Scan for the cell matching the given text and deliver its [X, Y] coordinate at center. 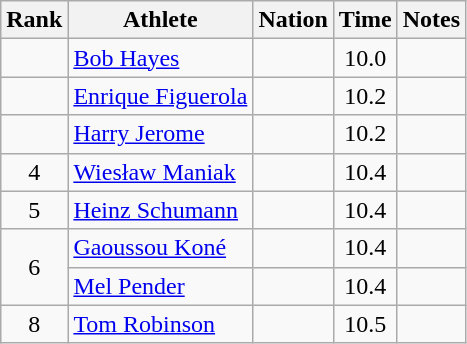
Time [365, 20]
Bob Hayes [160, 58]
Enrique Figuerola [160, 96]
10.5 [365, 324]
Nation [293, 20]
4 [34, 172]
6 [34, 267]
Rank [34, 20]
Tom Robinson [160, 324]
Athlete [160, 20]
Gaoussou Koné [160, 248]
5 [34, 210]
Harry Jerome [160, 134]
Notes [431, 20]
8 [34, 324]
Mel Pender [160, 286]
Heinz Schumann [160, 210]
Wiesław Maniak [160, 172]
10.0 [365, 58]
